Scan for the cell matching the given text and deliver its (X, Y) coordinate at center. 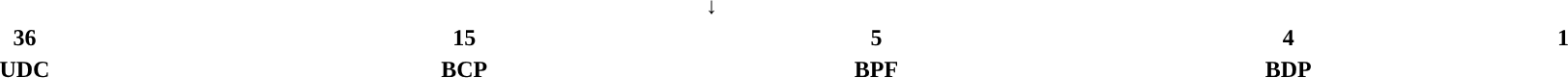
15 (464, 38)
5 (877, 38)
4 (1288, 38)
